Return [X, Y] of the center of cell containing provided text 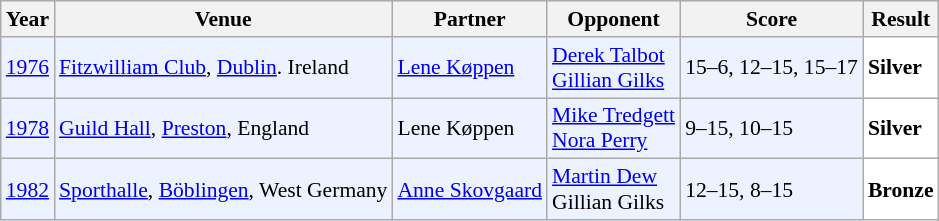
12–15, 8–15 [772, 190]
9–15, 10–15 [772, 128]
Venue [223, 19]
Sporthalle, Böblingen, West Germany [223, 190]
Anne Skovgaard [470, 190]
Martin Dew Gillian Gilks [614, 190]
Fitzwilliam Club, Dublin. Ireland [223, 68]
Partner [470, 19]
Year [28, 19]
Opponent [614, 19]
15–6, 12–15, 15–17 [772, 68]
1978 [28, 128]
Score [772, 19]
1982 [28, 190]
Bronze [901, 190]
1976 [28, 68]
Result [901, 19]
Derek Talbot Gillian Gilks [614, 68]
Guild Hall, Preston, England [223, 128]
Mike Tredgett Nora Perry [614, 128]
